Capture the cell that displays the provided text and extract its [X, Y] central coordinate. 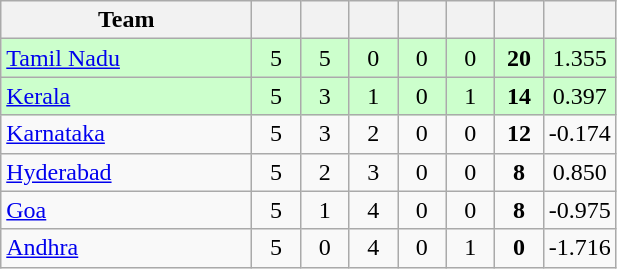
14 [520, 96]
-0.174 [580, 134]
-1.716 [580, 248]
Team [126, 20]
Tamil Nadu [126, 58]
Hyderabad [126, 172]
Karnataka [126, 134]
20 [520, 58]
0.397 [580, 96]
Goa [126, 210]
Kerala [126, 96]
12 [520, 134]
-0.975 [580, 210]
0.850 [580, 172]
1.355 [580, 58]
Andhra [126, 248]
